Detect which cell encompasses the target text, then output its [x, y] center coordinate. 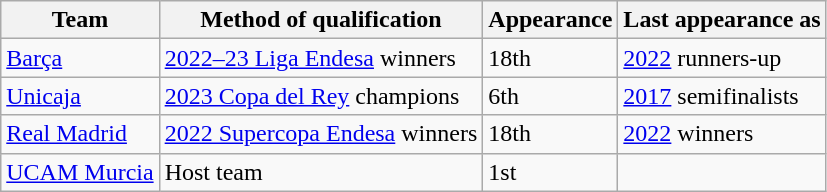
Barça [80, 58]
2022 runners-up [722, 58]
2022 winners [722, 134]
Appearance [550, 20]
1st [550, 172]
2017 semifinalists [722, 96]
2023 Copa del Rey champions [321, 96]
Method of qualification [321, 20]
2022–23 Liga Endesa winners [321, 58]
6th [550, 96]
Team [80, 20]
Last appearance as [722, 20]
Real Madrid [80, 134]
UCAM Murcia [80, 172]
2022 Supercopa Endesa winners [321, 134]
Host team [321, 172]
Unicaja [80, 96]
